Scan for the cell matching the given text and deliver its (x, y) coordinate at center. 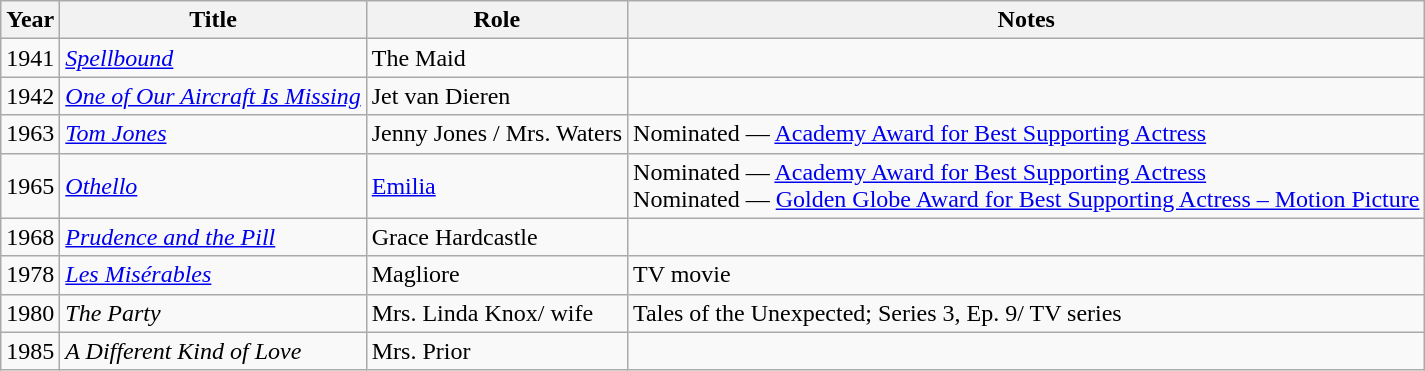
1980 (30, 313)
One of Our Aircraft Is Missing (213, 96)
Magliore (496, 275)
Spellbound (213, 58)
The Party (213, 313)
1965 (30, 186)
Tom Jones (213, 134)
Mrs. Prior (496, 351)
1968 (30, 237)
Prudence and the Pill (213, 237)
The Maid (496, 58)
Year (30, 20)
1942 (30, 96)
1941 (30, 58)
Les Misérables (213, 275)
TV movie (1026, 275)
1978 (30, 275)
Jet van Dieren (496, 96)
Tales of the Unexpected; Series 3, Ep. 9/ TV series (1026, 313)
1963 (30, 134)
1985 (30, 351)
Nominated — Academy Award for Best Supporting Actress (1026, 134)
Title (213, 20)
Grace Hardcastle (496, 237)
A Different Kind of Love (213, 351)
Jenny Jones / Mrs. Waters (496, 134)
Role (496, 20)
Mrs. Linda Knox/ wife (496, 313)
Othello (213, 186)
Notes (1026, 20)
Nominated — Academy Award for Best Supporting ActressNominated — Golden Globe Award for Best Supporting Actress – Motion Picture (1026, 186)
Emilia (496, 186)
